Pinpoint the cell where the given text exists, returning its [X, Y] midpoint coordinate. 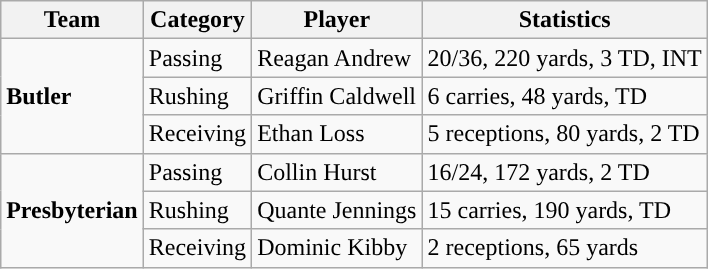
Reagan Andrew [337, 58]
Griffin Caldwell [337, 96]
15 carries, 190 yards, TD [564, 210]
Dominic Kibby [337, 248]
Team [72, 20]
6 carries, 48 yards, TD [564, 96]
Quante Jennings [337, 210]
Category [197, 20]
2 receptions, 65 yards [564, 248]
Statistics [564, 20]
20/36, 220 yards, 3 TD, INT [564, 58]
Ethan Loss [337, 134]
5 receptions, 80 yards, 2 TD [564, 134]
16/24, 172 yards, 2 TD [564, 172]
Collin Hurst [337, 172]
Presbyterian [72, 210]
Butler [72, 96]
Player [337, 20]
